From the cell containing the given text, extract its center point as [x, y] coordinate. 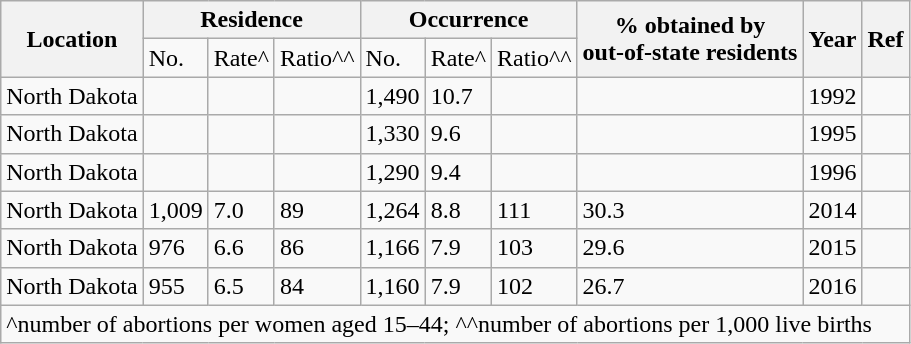
103 [534, 248]
^number of abortions per women aged 15–44; ^^number of abortions per 1,000 live births [455, 324]
30.3 [690, 210]
1,264 [392, 210]
1992 [832, 96]
9.6 [458, 134]
1,330 [392, 134]
2015 [832, 248]
6.6 [241, 248]
9.4 [458, 172]
102 [534, 286]
1,009 [176, 210]
2016 [832, 286]
976 [176, 248]
7.0 [241, 210]
6.5 [241, 286]
86 [317, 248]
1,166 [392, 248]
1,490 [392, 96]
29.6 [690, 248]
1,290 [392, 172]
8.8 [458, 210]
Location [72, 39]
2014 [832, 210]
Residence [252, 20]
10.7 [458, 96]
111 [534, 210]
Ref [886, 39]
26.7 [690, 286]
% obtained byout-of-state residents [690, 39]
Year [832, 39]
1,160 [392, 286]
84 [317, 286]
955 [176, 286]
89 [317, 210]
1996 [832, 172]
Occurrence [468, 20]
1995 [832, 134]
